Extract the [x, y] coordinate from the center of the cell holding the provided text.  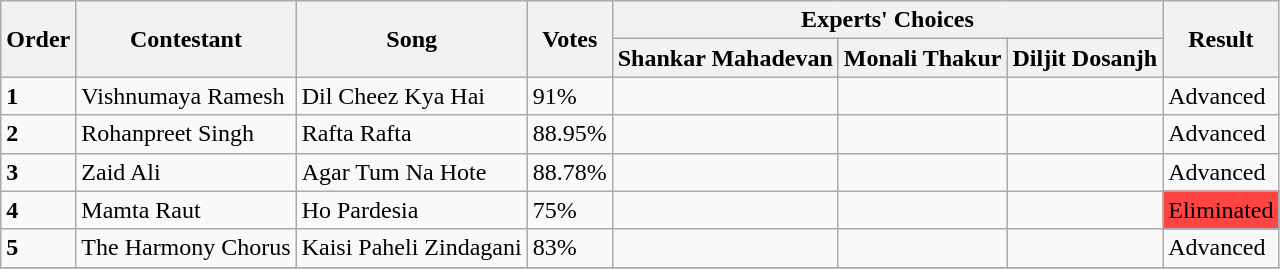
Kaisi Paheli Zindagani [412, 248]
Agar Tum Na Hote [412, 172]
Rohanpreet Singh [186, 134]
Experts' Choices [887, 20]
88.78% [570, 172]
Dil Cheez Kya Hai [412, 96]
Order [38, 39]
4 [38, 210]
Diljit Dosanjh [1085, 58]
Contestant [186, 39]
2 [38, 134]
3 [38, 172]
Rafta Rafta [412, 134]
Result [1221, 39]
Mamta Raut [186, 210]
5 [38, 248]
83% [570, 248]
Eliminated [1221, 210]
75% [570, 210]
91% [570, 96]
Song [412, 39]
Zaid Ali [186, 172]
88.95% [570, 134]
Monali Thakur [922, 58]
Ho Pardesia [412, 210]
Votes [570, 39]
The Harmony Chorus [186, 248]
Shankar Mahadevan [725, 58]
1 [38, 96]
Vishnumaya Ramesh [186, 96]
